Find where the given text appears and provide that cell's center as (x, y) coordinate. 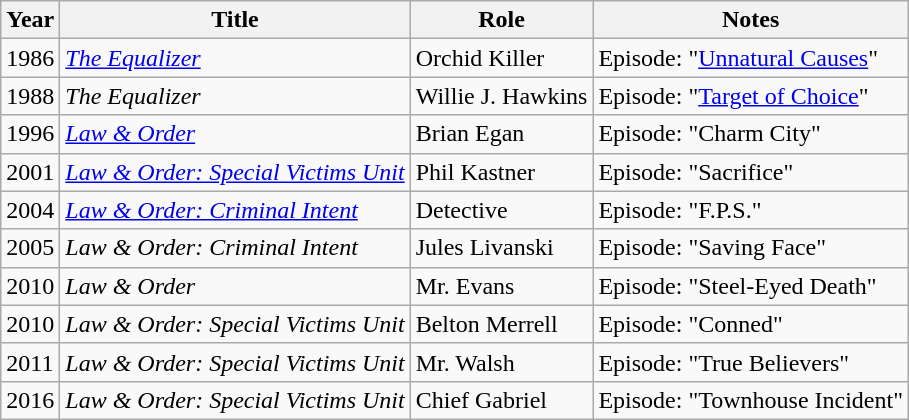
2011 (30, 362)
Mr. Evans (502, 286)
2004 (30, 210)
Orchid Killer (502, 58)
2005 (30, 248)
Episode: "Townhouse Incident" (751, 400)
1996 (30, 134)
Role (502, 20)
1988 (30, 96)
Mr. Walsh (502, 362)
Year (30, 20)
Detective (502, 210)
Episode: "Saving Face" (751, 248)
1986 (30, 58)
Notes (751, 20)
Episode: "Unnatural Causes" (751, 58)
Episode: "Charm City" (751, 134)
Episode: "Sacrifice" (751, 172)
Chief Gabriel (502, 400)
Episode: "F.P.S." (751, 210)
Jules Livanski (502, 248)
Phil Kastner (502, 172)
Brian Egan (502, 134)
Willie J. Hawkins (502, 96)
Episode: "Steel-Eyed Death" (751, 286)
Title (235, 20)
2001 (30, 172)
Episode: "Conned" (751, 324)
Episode: "Target of Choice" (751, 96)
2016 (30, 400)
Belton Merrell (502, 324)
Episode: "True Believers" (751, 362)
